Identify which cell holds the provided text, then report its [X, Y] central coordinate. 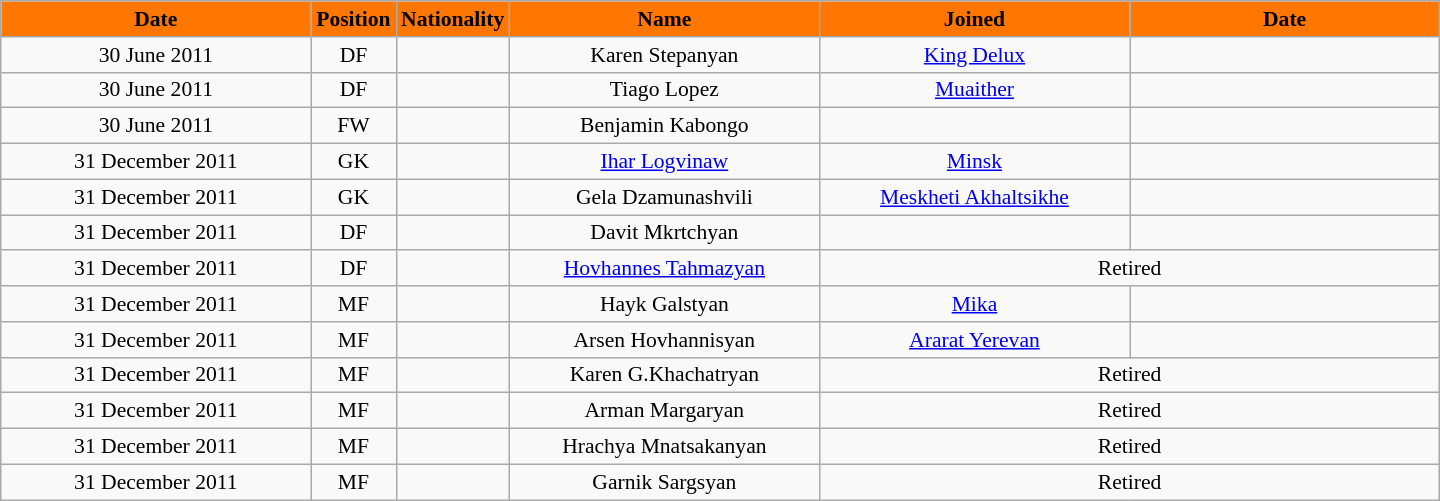
Ararat Yerevan [974, 340]
Arsen Hovhannisyan [664, 340]
Mika [974, 304]
FW [354, 126]
Minsk [974, 162]
Ihar Logvinaw [664, 162]
Karen Stepanyan [664, 55]
Karen G.Khachatryan [664, 375]
Nationality [452, 19]
Arman Margaryan [664, 411]
Benjamin Kabongo [664, 126]
Tiago Lopez [664, 90]
Name [664, 19]
Joined [974, 19]
Hayk Galstyan [664, 304]
Position [354, 19]
Hovhannes Tahmazyan [664, 269]
Davit Mkrtchyan [664, 233]
King Delux [974, 55]
Meskheti Akhaltsikhe [974, 197]
Gela Dzamunashvili [664, 197]
Hrachya Mnatsakanyan [664, 447]
Garnik Sargsyan [664, 482]
Muaither [974, 90]
